Identify which cell holds the provided text, then report its (x, y) central coordinate. 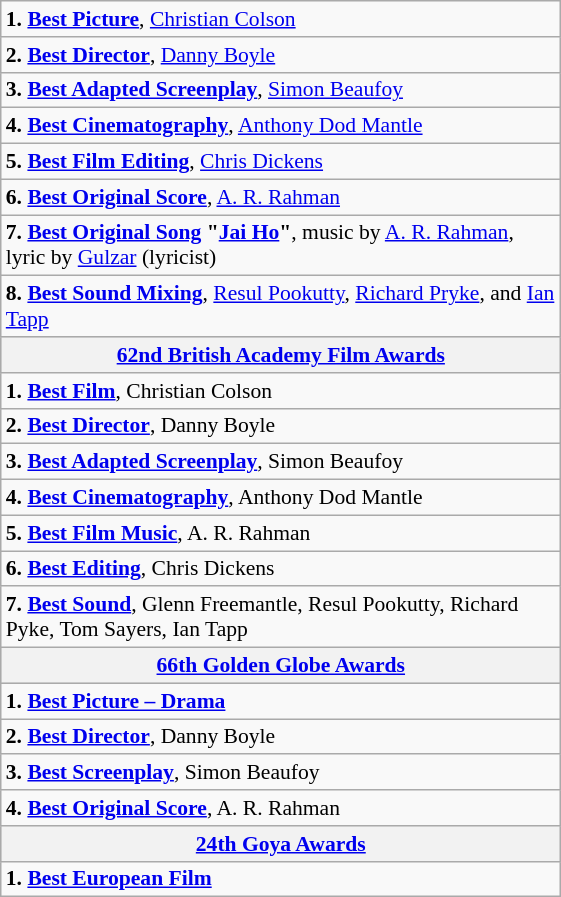
5. Best Film Editing, Chris Dickens (281, 162)
3. Best Screenplay, Simon Beaufoy (281, 773)
6. Best Original Score, A. R. Rahman (281, 197)
66th Golden Globe Awards (281, 666)
1. Best Film, Christian Colson (281, 391)
1. Best European Film (281, 879)
6. Best Editing, Chris Dickens (281, 569)
4. Best Original Score, A. R. Rahman (281, 808)
7. Best Original Song "Jai Ho", music by A. R. Rahman, lyric by Gulzar (lyricist) (281, 246)
5. Best Film Music, A. R. Rahman (281, 533)
8. Best Sound Mixing, Resul Pookutty, Richard Pryke, and Ian Tapp (281, 306)
62nd British Academy Film Awards (281, 355)
24th Goya Awards (281, 844)
1. Best Picture – Drama (281, 701)
1. Best Picture, Christian Colson (281, 19)
7. Best Sound, Glenn Freemantle, Resul Pookutty, Richard Pyke, Tom Sayers, Ian Tapp (281, 618)
